Return the [X, Y] coordinate for the center point of the cell that contains the specified text.  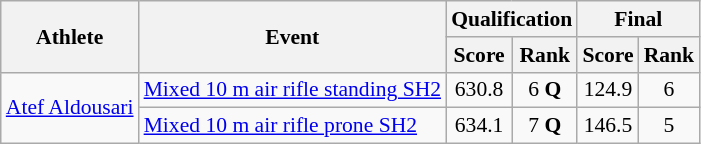
Mixed 10 m air rifle standing SH2 [293, 90]
Athlete [70, 36]
Qualification [512, 19]
634.1 [479, 126]
Mixed 10 m air rifle prone SH2 [293, 126]
146.5 [608, 126]
6 Q [544, 90]
7 Q [544, 126]
630.8 [479, 90]
5 [670, 126]
Event [293, 36]
6 [670, 90]
Atef Aldousari [70, 108]
Final [638, 19]
124.9 [608, 90]
